Determine the [x, y] coordinate at the center of the cell enclosing the given text.  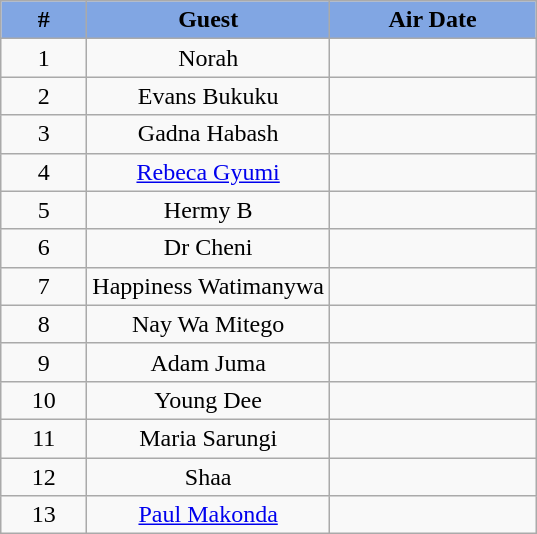
1 [44, 58]
Air Date [432, 20]
7 [44, 286]
13 [44, 515]
Hermy B [208, 210]
8 [44, 324]
9 [44, 362]
6 [44, 248]
# [44, 20]
Paul Makonda [208, 515]
3 [44, 134]
Gadna Habash [208, 134]
Happiness Watimanywa [208, 286]
Nay Wa Mitego [208, 324]
Shaa [208, 477]
Evans Bukuku [208, 96]
4 [44, 172]
Dr Cheni [208, 248]
12 [44, 477]
Adam Juma [208, 362]
2 [44, 96]
5 [44, 210]
11 [44, 438]
Maria Sarungi [208, 438]
10 [44, 400]
Rebeca Gyumi [208, 172]
Norah [208, 58]
Young Dee [208, 400]
Guest [208, 20]
